Return the [x, y] coordinate for the center point of the cell that contains the specified text.  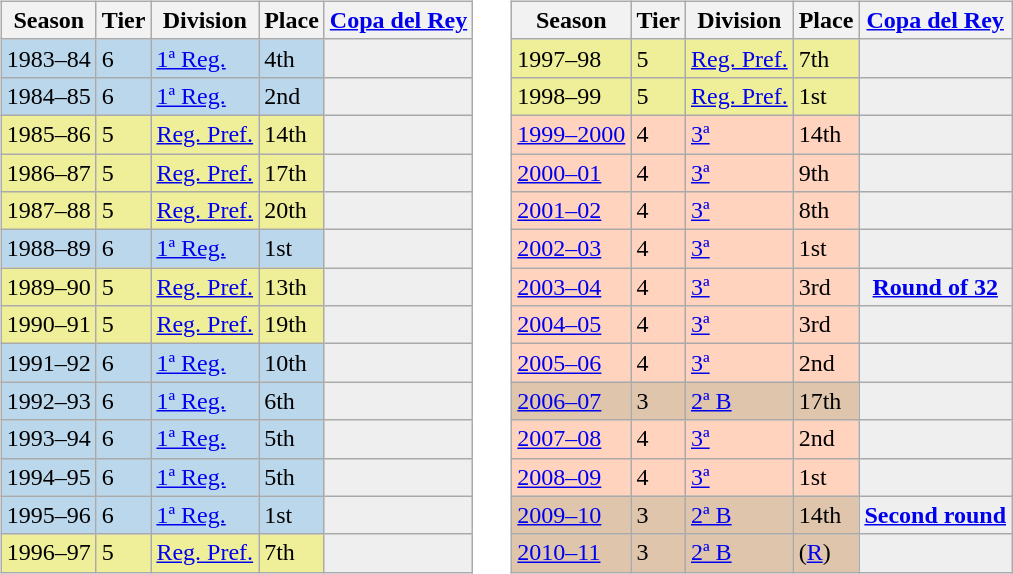
(R) [826, 553]
2003–04 [572, 287]
1994–95 [48, 477]
8th [826, 211]
1998–99 [572, 96]
1990–91 [48, 325]
1996–97 [48, 553]
1986–87 [48, 173]
1989–90 [48, 287]
1999–2000 [572, 134]
1985–86 [48, 134]
Round of 32 [936, 287]
1997–98 [572, 58]
2009–10 [572, 515]
13th [292, 287]
6th [292, 401]
9th [826, 173]
1991–92 [48, 363]
10th [292, 363]
20th [292, 211]
2010–11 [572, 553]
19th [292, 325]
2006–07 [572, 401]
2004–05 [572, 325]
Second round [936, 515]
2001–02 [572, 211]
1983–84 [48, 58]
2007–08 [572, 439]
1992–93 [48, 401]
1984–85 [48, 96]
2002–03 [572, 249]
4th [292, 58]
1993–94 [48, 439]
2008–09 [572, 477]
1987–88 [48, 211]
2005–06 [572, 363]
1995–96 [48, 515]
1988–89 [48, 249]
2000–01 [572, 173]
